For the text-containing cell, return its midpoint in (x, y) coordinate format. 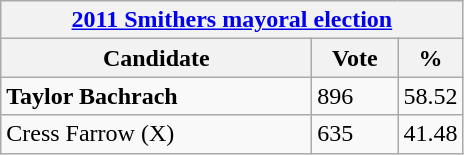
41.48 (430, 134)
2011 Smithers mayoral election (232, 20)
Cress Farrow (X) (156, 134)
% (430, 58)
Vote (355, 58)
635 (355, 134)
896 (355, 96)
58.52 (430, 96)
Candidate (156, 58)
Taylor Bachrach (156, 96)
